Detect which cell encompasses the target text, then output its [X, Y] center coordinate. 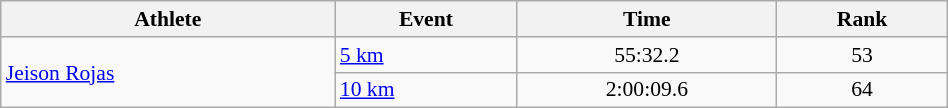
Rank [862, 19]
2:00:09.6 [647, 90]
64 [862, 90]
53 [862, 55]
Time [647, 19]
55:32.2 [647, 55]
Jeison Rojas [168, 72]
Event [426, 19]
5 km [426, 55]
Athlete [168, 19]
10 km [426, 90]
